Return (X, Y) of the center of cell containing provided text 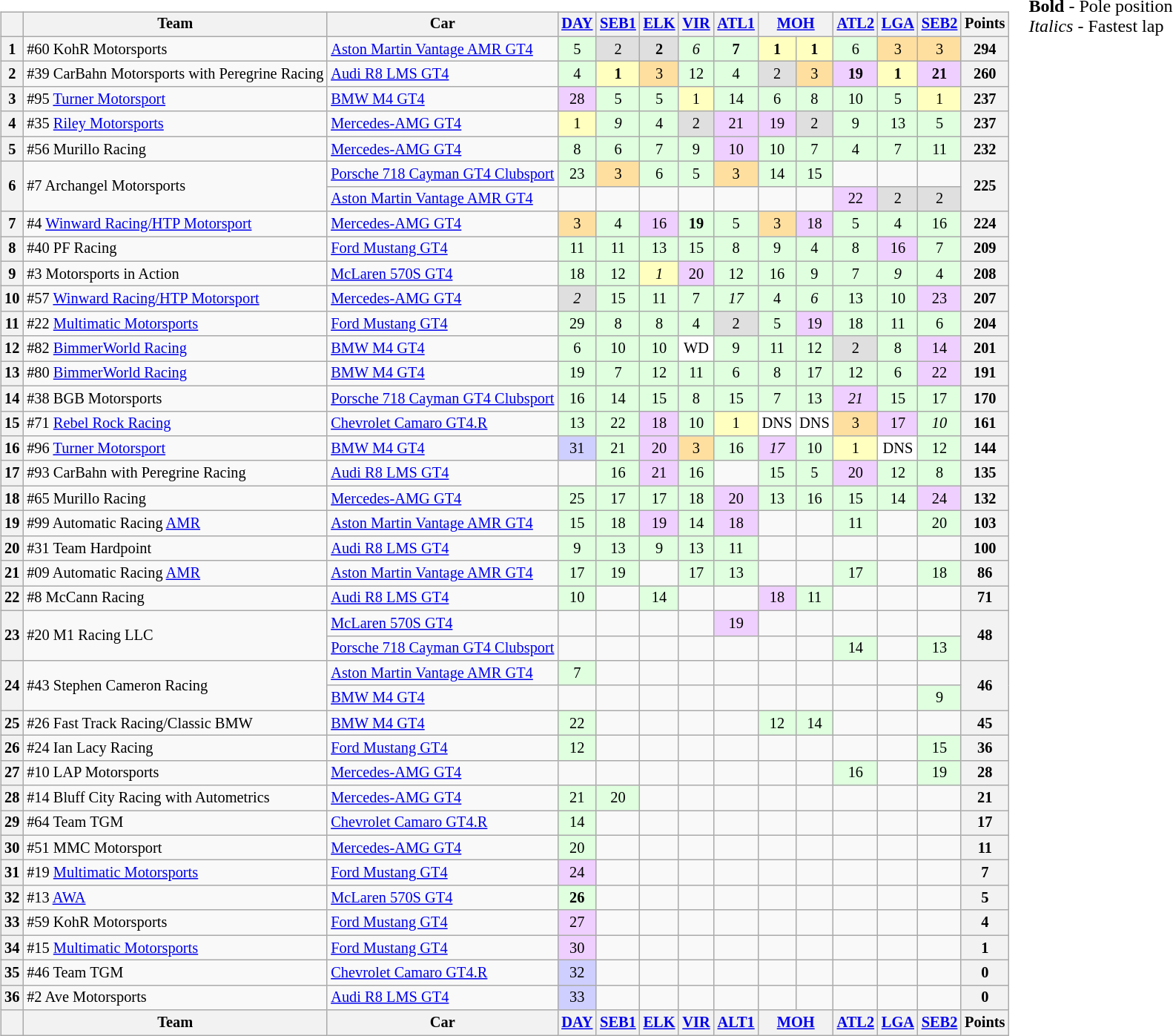
#26 Fast Track Racing/Classic BMW (175, 723)
132 (985, 498)
#56 Murillo Racing (175, 149)
224 (985, 224)
#95 Turner Motorsport (175, 99)
#31 Team Hardpoint (175, 548)
#14 Bluff City Racing with Autometrics (175, 798)
#96 Turner Motorsport (175, 449)
#38 BGB Motorsports (175, 398)
#09 Automatic Racing AMR (175, 573)
#71 Rebel Rock Racing (175, 423)
#65 Murillo Racing (175, 498)
WD (695, 349)
100 (985, 548)
45 (985, 723)
#40 PF Racing (175, 249)
71 (985, 598)
ATL1 (736, 24)
35 (12, 973)
201 (985, 349)
#20 M1 Racing LLC (175, 635)
#82 BimmerWorld Racing (175, 349)
#22 Multimatic Motorsports (175, 324)
135 (985, 473)
#2 Ave Motorsports (175, 997)
#51 MMC Motorsport (175, 848)
260 (985, 74)
294 (985, 49)
#64 Team TGM (175, 823)
225 (985, 187)
191 (985, 374)
#8 McCann Racing (175, 598)
103 (985, 524)
#4 Winward Racing/HTP Motorsport (175, 224)
144 (985, 449)
#39 CarBahn Motorsports with Peregrine Racing (175, 74)
#60 KohR Motorsports (175, 49)
#19 Multimatic Motorsports (175, 873)
48 (985, 635)
#13 AWA (175, 898)
#15 Multimatic Motorsports (175, 948)
#10 LAP Motorsports (175, 773)
#35 Riley Motorsports (175, 124)
208 (985, 274)
209 (985, 249)
86 (985, 573)
#3 Motorsports in Action (175, 274)
232 (985, 149)
ALT1 (736, 1023)
#24 Ian Lacy Racing (175, 748)
34 (12, 948)
#57 Winward Racing/HTP Motorsport (175, 299)
#59 KohR Motorsports (175, 923)
204 (985, 324)
170 (985, 398)
#46 Team TGM (175, 973)
#99 Automatic Racing AMR (175, 524)
161 (985, 423)
#93 CarBahn with Peregrine Racing (175, 473)
#80 BimmerWorld Racing (175, 374)
#43 Stephen Cameron Racing (175, 685)
207 (985, 299)
46 (985, 685)
#7 Archangel Motorsports (175, 187)
